For the text-containing cell, return its midpoint in [x, y] coordinate format. 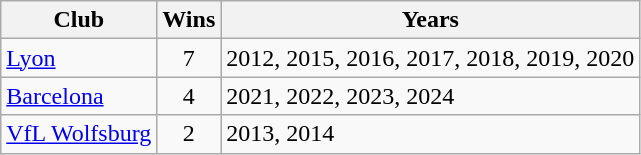
7 [189, 58]
Club [79, 20]
4 [189, 96]
2012, 2015, 2016, 2017, 2018, 2019, 2020 [430, 58]
Wins [189, 20]
VfL Wolfsburg [79, 134]
Lyon [79, 58]
Years [430, 20]
2 [189, 134]
2013, 2014 [430, 134]
Barcelona [79, 96]
2021, 2022, 2023, 2024 [430, 96]
